Pinpoint the cell where the given text exists, returning its [x, y] midpoint coordinate. 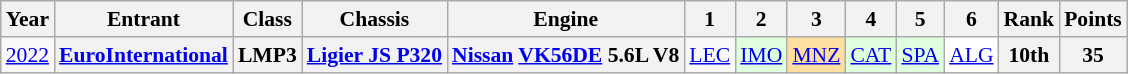
3 [816, 19]
Rank [1030, 19]
CAT [870, 55]
LMP3 [268, 55]
Year [28, 19]
Entrant [144, 19]
35 [1093, 55]
1 [710, 19]
2 [761, 19]
MNZ [816, 55]
Ligier JS P320 [374, 55]
Nissan VK56DE 5.6L V8 [566, 55]
LEC [710, 55]
6 [971, 19]
2022 [28, 55]
IMO [761, 55]
Points [1093, 19]
10th [1030, 55]
ALG [971, 55]
EuroInternational [144, 55]
SPA [920, 55]
5 [920, 19]
Chassis [374, 19]
4 [870, 19]
Class [268, 19]
Engine [566, 19]
